Capture the cell that displays the provided text and extract its [X, Y] central coordinate. 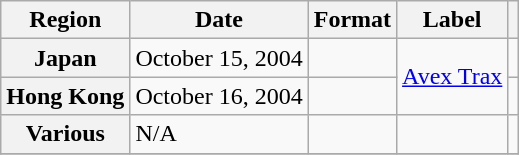
N/A [219, 134]
Region [66, 20]
October 16, 2004 [219, 96]
Various [66, 134]
Date [219, 20]
Hong Kong [66, 96]
Label [452, 20]
Format [352, 20]
October 15, 2004 [219, 58]
Avex Trax [452, 77]
Japan [66, 58]
